Pinpoint the cell where the given text exists, returning its [x, y] midpoint coordinate. 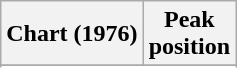
Chart (1976) [72, 34]
Peak position [189, 34]
